Provide the [X, Y] coordinate of the cell's center where the given text is located.  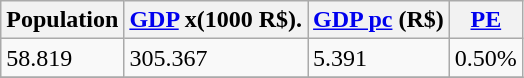
GDP pc (R$) [379, 20]
GDP x(1000 R$). [216, 20]
5.391 [379, 58]
PE [486, 20]
Population [62, 20]
305.367 [216, 58]
0.50% [486, 58]
58.819 [62, 58]
